Capture the cell that displays the provided text and extract its (X, Y) central coordinate. 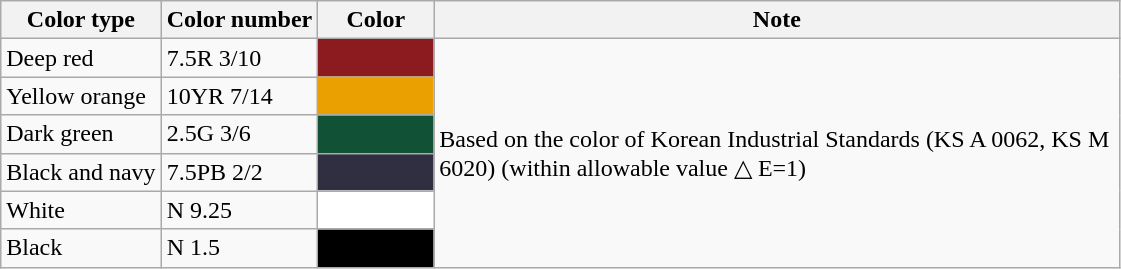
Note (777, 20)
Black and navy (81, 172)
N 9.25 (240, 210)
7.5PB 2/2 (240, 172)
Deep red (81, 58)
Dark green (81, 134)
7.5R 3/10 (240, 58)
White (81, 210)
Color (376, 20)
10YR 7/14 (240, 96)
Color type (81, 20)
Based on the color of Korean Industrial Standards (KS A 0062, KS M 6020) (within allowable value △ E=1) (777, 153)
2.5G 3/6 (240, 134)
Black (81, 248)
N 1.5 (240, 248)
Color number (240, 20)
Yellow orange (81, 96)
